Identify which cell holds the provided text, then report its (X, Y) central coordinate. 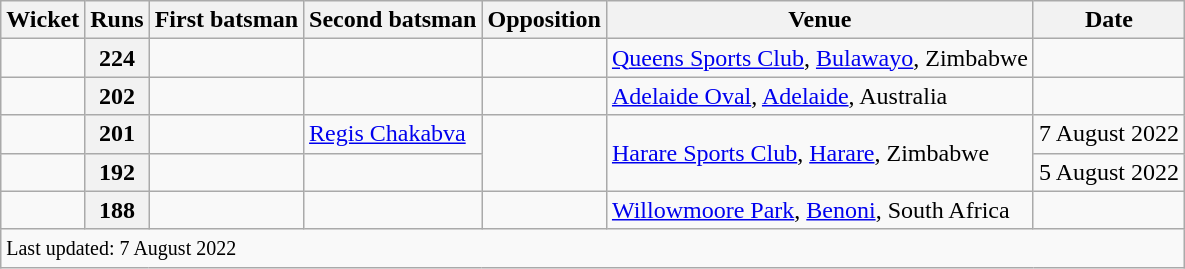
224 (117, 58)
201 (117, 134)
7 August 2022 (1108, 134)
First batsman (226, 20)
Queens Sports Club, Bulawayo, Zimbabwe (820, 58)
Second batsman (393, 20)
Willowmoore Park, Benoni, South Africa (820, 210)
Regis Chakabva (393, 134)
Opposition (544, 20)
202 (117, 96)
Runs (117, 20)
188 (117, 210)
Last updated: 7 August 2022 (593, 248)
Adelaide Oval, Adelaide, Australia (820, 96)
Wicket (43, 20)
192 (117, 172)
Venue (820, 20)
Harare Sports Club, Harare, Zimbabwe (820, 153)
Date (1108, 20)
5 August 2022 (1108, 172)
